Search for the cell housing the specified text and yield its (x, y) center coordinate. 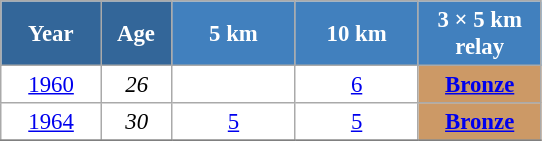
Year (52, 34)
30 (136, 122)
1964 (52, 122)
Age (136, 34)
10 km (356, 34)
5 km (234, 34)
3 × 5 km relay (480, 34)
26 (136, 85)
1960 (52, 85)
6 (356, 85)
